Pinpoint the cell where the given text exists, returning its (x, y) midpoint coordinate. 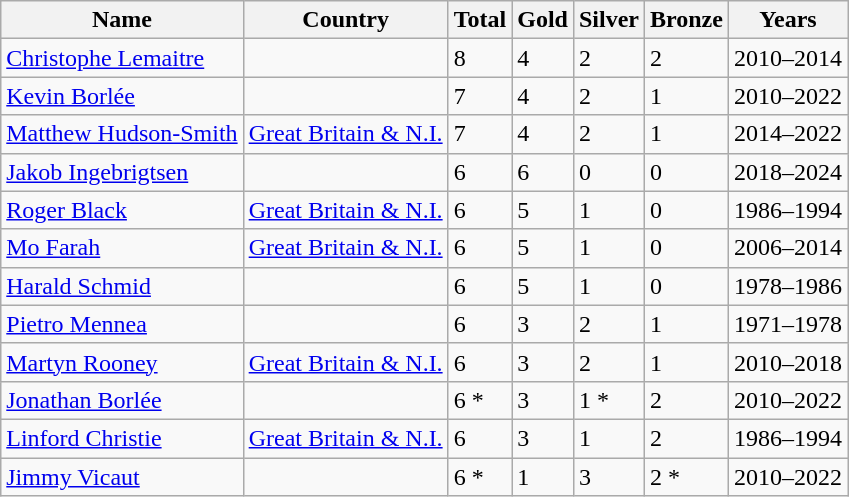
Bronze (687, 20)
Jakob Ingebrigtsen (122, 172)
Mo Farah (122, 248)
8 (480, 58)
2010–2014 (788, 58)
Pietro Mennea (122, 324)
Roger Black (122, 210)
Jonathan Borlée (122, 400)
Harald Schmid (122, 286)
Total (480, 20)
Name (122, 20)
2 * (687, 477)
Country (346, 20)
1978–1986 (788, 286)
Linford Christie (122, 438)
1 * (608, 400)
2018–2024 (788, 172)
Gold (543, 20)
Jimmy Vicaut (122, 477)
Kevin Borlée (122, 96)
1971–1978 (788, 324)
Silver (608, 20)
2014–2022 (788, 134)
Christophe Lemaitre (122, 58)
Matthew Hudson-Smith (122, 134)
Martyn Rooney (122, 362)
Years (788, 20)
2006–2014 (788, 248)
2010–2018 (788, 362)
